Pinpoint the cell where the given text exists, returning its (X, Y) midpoint coordinate. 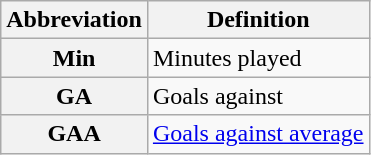
Abbreviation (74, 20)
GAA (74, 134)
Definition (258, 20)
Minutes played (258, 58)
Goals against average (258, 134)
Goals against (258, 96)
Min (74, 58)
GA (74, 96)
